Return (x, y) of the center of cell containing provided text 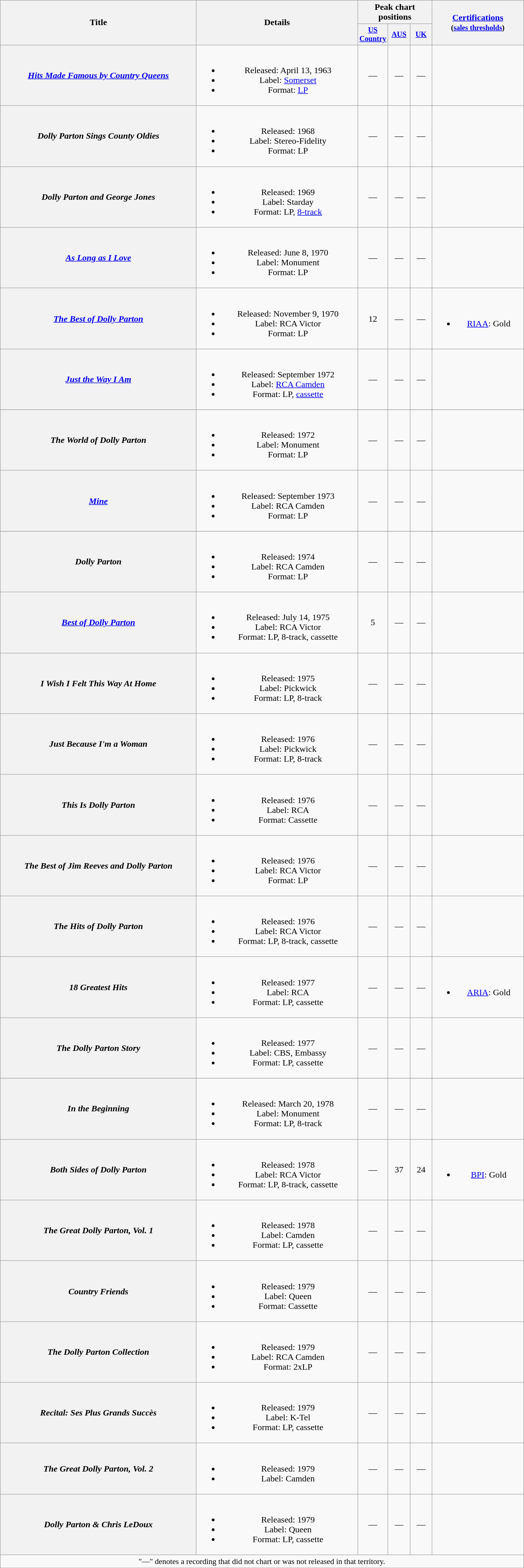
The Best of Jim Reeves and Dolly Parton (98, 865)
Released: 1979Label: QueenFormat: Cassette (277, 1291)
Released: 1979Label: RCA CamdenFormat: 2xLP (277, 1352)
Released: 1978Label: CamdenFormat: LP, cassette (277, 1231)
Both Sides of Dolly Parton (98, 1170)
The Hits of Dolly Parton (98, 926)
Title (98, 23)
Recital: Ses Plus Grands Succès (98, 1413)
12 (373, 319)
Released: 1969Label: StardayFormat: LP, 8-track (277, 197)
ARIA: Gold (477, 987)
Dolly Parton & Chris LeDoux (98, 1525)
Certifications(sales thresholds) (477, 23)
UK (421, 35)
24 (421, 1170)
As Long as I Love (98, 258)
Released: April 13, 1963Label: SomersetFormat: LP (277, 75)
Peak chartpositions (395, 12)
Released: 1977Label: RCAFormat: LP, cassette (277, 987)
Dolly Parton (98, 562)
Country Friends (98, 1291)
5 (373, 622)
The Best of Dolly Parton (98, 319)
Details (277, 23)
The Dolly Parton Collection (98, 1352)
Released: July 14, 1975Label: RCA VictorFormat: LP, 8-track, cassette (277, 622)
BPI: Gold (477, 1170)
Just Because I'm a Woman (98, 744)
Released: 1976Label: PickwickFormat: LP, 8-track (277, 744)
Released: 1975Label: PickwickFormat: LP, 8-track (277, 683)
Released: 1968Label: Stereo-FidelityFormat: LP (277, 136)
Released: September 1973Label: RCA CamdenFormat: LP (277, 501)
Released: 1976Label: RCA VictorFormat: LP (277, 865)
Released: 1977Label: CBS, EmbassyFormat: LP, cassette (277, 1048)
Released: 1978Label: RCA VictorFormat: LP, 8-track, cassette (277, 1170)
Just the Way I Am (98, 379)
Mine (98, 501)
Released: June 8, 1970Label: MonumentFormat: LP (277, 258)
Released: 1976Label: RCA VictorFormat: LP, 8-track, cassette (277, 926)
Best of Dolly Parton (98, 622)
Released: March 20, 1978Label: MonumentFormat: LP, 8-track (277, 1109)
"—" denotes a recording that did not chart or was not released in that territory. (262, 1561)
Released: 1972Label: MonumentFormat: LP (277, 440)
Dolly Parton and George Jones (98, 197)
Released: September 1972Label: RCA CamdenFormat: LP, cassette (277, 379)
US Country (373, 35)
RIAA: Gold (477, 319)
Released: 1979Label: K-TelFormat: LP, cassette (277, 1413)
Released: 1976Label: RCAFormat: Cassette (277, 805)
The Dolly Parton Story (98, 1048)
The Great Dolly Parton, Vol. 2 (98, 1469)
18 Greatest Hits (98, 987)
Released: 1979Label: QueenFormat: LP, cassette (277, 1525)
Hits Made Famous by Country Queens (98, 75)
Released: 1979Label: Camden (277, 1469)
I Wish I Felt This Way At Home (98, 683)
This Is Dolly Parton (98, 805)
Released: November 9, 1970Label: RCA VictorFormat: LP (277, 319)
37 (399, 1170)
Released: 1974Label: RCA CamdenFormat: LP (277, 562)
The Great Dolly Parton, Vol. 1 (98, 1231)
In the Beginning (98, 1109)
AUS (399, 35)
The World of Dolly Parton (98, 440)
Dolly Parton Sings County Oldies (98, 136)
